Return (x, y) of the center of cell containing provided text 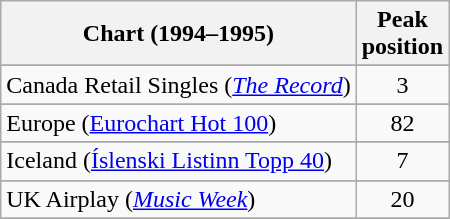
82 (402, 123)
7 (402, 161)
Canada Retail Singles (The Record) (178, 85)
20 (402, 199)
3 (402, 85)
UK Airplay (Music Week) (178, 199)
Iceland (Íslenski Listinn Topp 40) (178, 161)
Europe (Eurochart Hot 100) (178, 123)
Chart (1994–1995) (178, 34)
Peakposition (402, 34)
